Return the [x, y] coordinate for the center point of the cell that contains the specified text.  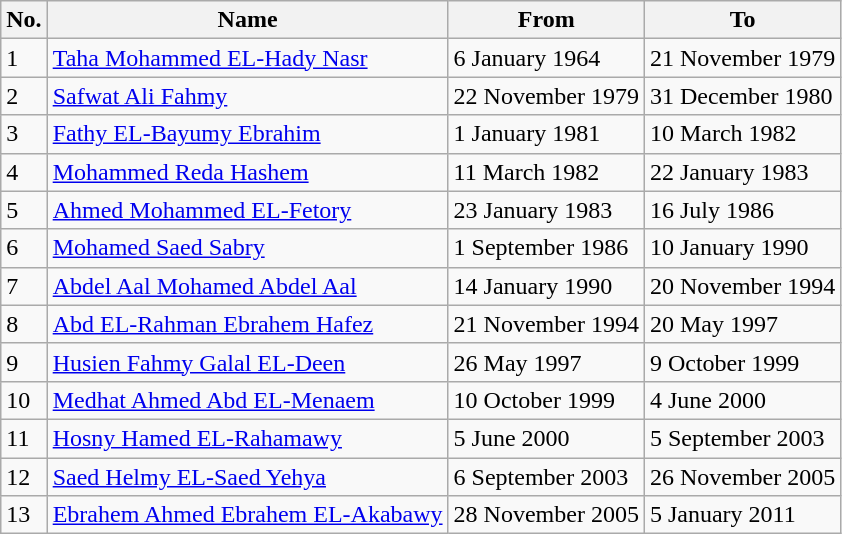
5 June 2000 [546, 438]
26 May 1997 [546, 362]
26 November 2005 [742, 477]
Taha Mohammed EL-Hady Nasr [248, 58]
12 [24, 477]
23 January 1983 [546, 210]
1 [24, 58]
6 January 1964 [546, 58]
22 November 1979 [546, 96]
Saed Helmy EL-Saed Yehya [248, 477]
7 [24, 286]
10 January 1990 [742, 248]
28 November 2005 [546, 515]
1 September 1986 [546, 248]
Mohamed Saed Sabry [248, 248]
6 [24, 248]
Abdel Aal Mohamed Abdel Aal [248, 286]
Safwat Ali Fahmy [248, 96]
1 January 1981 [546, 134]
8 [24, 324]
20 May 1997 [742, 324]
6 September 2003 [546, 477]
Name [248, 20]
No. [24, 20]
31 December 1980 [742, 96]
Medhat Ahmed Abd EL-Menaem [248, 400]
21 November 1994 [546, 324]
Hosny Hamed EL-Rahamawy [248, 438]
10 [24, 400]
To [742, 20]
11 March 1982 [546, 172]
4 June 2000 [742, 400]
13 [24, 515]
Fathy EL-Bayumy Ebrahim [248, 134]
22 January 1983 [742, 172]
20 November 1994 [742, 286]
21 November 1979 [742, 58]
14 January 1990 [546, 286]
From [546, 20]
5 September 2003 [742, 438]
4 [24, 172]
3 [24, 134]
Abd EL-Rahman Ebrahem Hafez [248, 324]
Husien Fahmy Galal EL-Deen [248, 362]
Mohammed Reda Hashem [248, 172]
10 October 1999 [546, 400]
10 March 1982 [742, 134]
5 January 2011 [742, 515]
9 [24, 362]
Ahmed Mohammed EL-Fetory [248, 210]
16 July 1986 [742, 210]
9 October 1999 [742, 362]
Ebrahem Ahmed Ebrahem EL-Akabawy [248, 515]
5 [24, 210]
11 [24, 438]
2 [24, 96]
